Output the [x, y] coordinate of the center of the cell containing the given text.  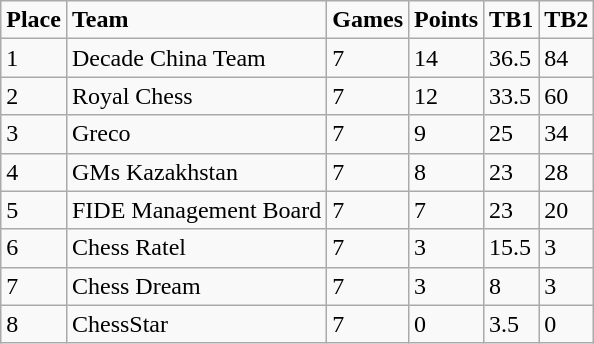
15.5 [512, 248]
Place [34, 20]
Royal Chess [196, 96]
36.5 [512, 58]
84 [566, 58]
9 [446, 134]
TB1 [512, 20]
12 [446, 96]
1 [34, 58]
Team [196, 20]
TB2 [566, 20]
Points [446, 20]
33.5 [512, 96]
2 [34, 96]
5 [34, 210]
28 [566, 172]
6 [34, 248]
ChessStar [196, 324]
Greco [196, 134]
34 [566, 134]
14 [446, 58]
25 [512, 134]
FIDE Management Board [196, 210]
Chess Ratel [196, 248]
Games [368, 20]
4 [34, 172]
Chess Dream [196, 286]
GMs Kazakhstan [196, 172]
3.5 [512, 324]
20 [566, 210]
Decade China Team [196, 58]
60 [566, 96]
